Detect which cell encompasses the target text, then output its [x, y] center coordinate. 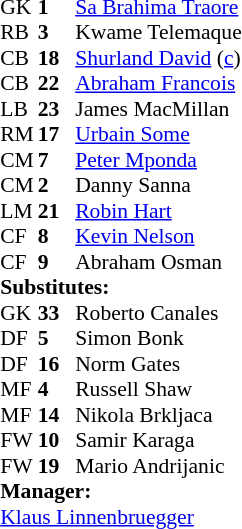
Simon Bonk [158, 339]
Shurland David (c) [158, 58]
Samir Karaga [158, 441]
Manager: [121, 491]
Peter Mponda [158, 160]
2 [57, 185]
Urbain Some [158, 135]
LM [19, 211]
Robin Hart [158, 211]
RB [19, 33]
22 [57, 83]
19 [57, 466]
3 [57, 33]
21 [57, 211]
LB [19, 109]
7 [57, 160]
Substitutes: [121, 287]
18 [57, 58]
Norm Gates [158, 364]
9 [57, 262]
Danny Sanna [158, 185]
Abraham Osman [158, 262]
17 [57, 135]
33 [57, 313]
Kevin Nelson [158, 237]
23 [57, 109]
16 [57, 364]
Mario Andrijanic [158, 466]
James MacMillan [158, 109]
8 [57, 237]
4 [57, 389]
14 [57, 415]
GK [19, 313]
10 [57, 441]
Kwame Telemaque [158, 33]
Abraham Francois [158, 83]
5 [57, 339]
Roberto Canales [158, 313]
Nikola Brkljaca [158, 415]
Russell Shaw [158, 389]
RM [19, 135]
